Scan for the cell matching the given text and deliver its [x, y] coordinate at center. 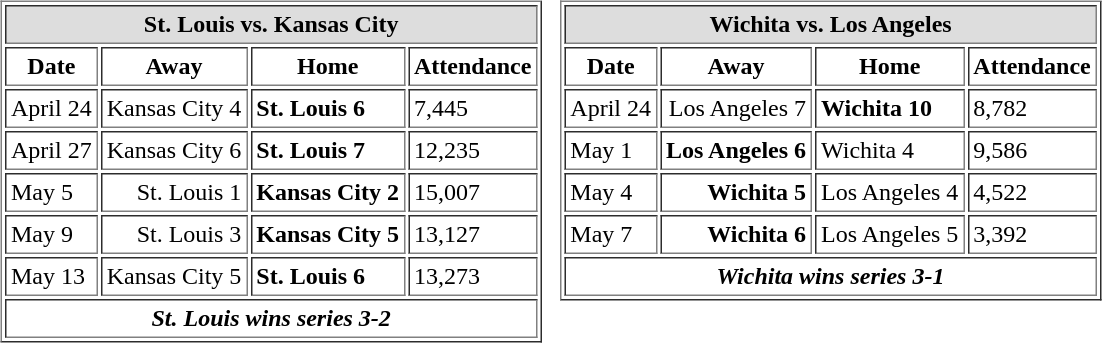
13,127 [472, 234]
St. Louis wins series 3-2 [271, 318]
3,392 [1032, 234]
7,445 [472, 108]
May 1 [610, 150]
St. Louis 7 [328, 150]
May 4 [610, 192]
St. Louis 1 [174, 192]
15,007 [472, 192]
Wichita 10 [890, 108]
Kansas City 6 [174, 150]
Los Angeles 6 [736, 150]
4,522 [1032, 192]
April 27 [52, 150]
Kansas City 4 [174, 108]
12,235 [472, 150]
Wichita 4 [890, 150]
Wichita vs. Los Angeles [830, 24]
Los Angeles 4 [890, 192]
May 5 [52, 192]
13,273 [472, 276]
Los Angeles 5 [890, 234]
Los Angeles 7 [736, 108]
May 13 [52, 276]
May 7 [610, 234]
8,782 [1032, 108]
Wichita 5 [736, 192]
St. Louis vs. Kansas City [271, 24]
May 9 [52, 234]
St. Louis 3 [174, 234]
Wichita 6 [736, 234]
Kansas City 2 [328, 192]
9,586 [1032, 150]
Wichita wins series 3-1 [830, 276]
